From the cell containing the given text, extract its center point as (x, y) coordinate. 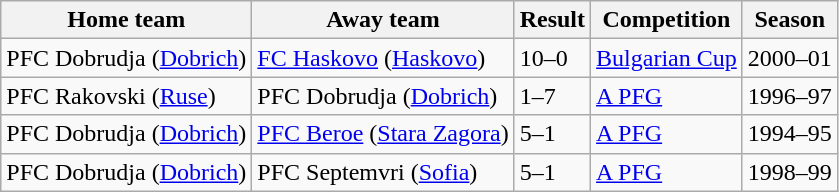
PFC Rakovski (Ruse) (126, 96)
Competition (667, 20)
10–0 (552, 58)
1996–97 (790, 96)
1998–99 (790, 172)
Bulgarian Cup (667, 58)
Result (552, 20)
PFC Septemvri (Sofia) (383, 172)
PFC Beroe (Stara Zagora) (383, 134)
1–7 (552, 96)
Home team (126, 20)
2000–01 (790, 58)
Season (790, 20)
1994–95 (790, 134)
FC Haskovo (Haskovo) (383, 58)
Away team (383, 20)
